For the text-containing cell, return its midpoint in [X, Y] coordinate format. 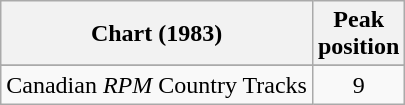
9 [358, 85]
Peakposition [358, 34]
Chart (1983) [157, 34]
Canadian RPM Country Tracks [157, 85]
